Search for the cell housing the specified text and yield its [X, Y] center coordinate. 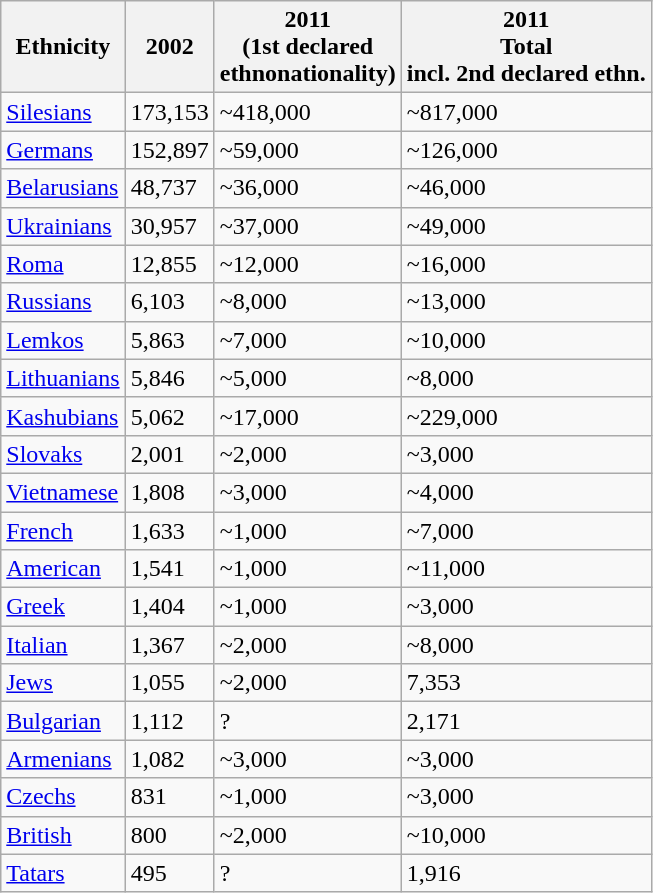
6,103 [170, 302]
12,855 [170, 264]
1,082 [170, 759]
~49,000 [526, 226]
Belarusians [63, 188]
Ukrainians [63, 226]
~37,000 [308, 226]
Slovaks [63, 454]
1,404 [170, 607]
~59,000 [308, 150]
~17,000 [308, 416]
Czechs [63, 797]
1,055 [170, 683]
~126,000 [526, 150]
Tatars [63, 873]
1,916 [526, 873]
Lemkos [63, 340]
~418,000 [308, 112]
7,353 [526, 683]
495 [170, 873]
Lithuanians [63, 378]
2002 [170, 47]
~229,000 [526, 416]
173,153 [170, 112]
Vietnamese [63, 492]
~12,000 [308, 264]
British [63, 835]
831 [170, 797]
2011(1st declaredethnonationality) [308, 47]
Germans [63, 150]
2,171 [526, 721]
~5,000 [308, 378]
30,957 [170, 226]
~16,000 [526, 264]
48,737 [170, 188]
Armenians [63, 759]
~36,000 [308, 188]
2011Totalincl. 2nd declared ethn. [526, 47]
1,112 [170, 721]
Greek [63, 607]
Italian [63, 645]
800 [170, 835]
Jews [63, 683]
~4,000 [526, 492]
~46,000 [526, 188]
Ethnicity [63, 47]
1,367 [170, 645]
Russians [63, 302]
152,897 [170, 150]
Roma [63, 264]
Silesians [63, 112]
Bulgarian [63, 721]
Kashubians [63, 416]
~13,000 [526, 302]
1,808 [170, 492]
5,863 [170, 340]
~11,000 [526, 569]
1,633 [170, 531]
2,001 [170, 454]
5,846 [170, 378]
5,062 [170, 416]
French [63, 531]
American [63, 569]
1,541 [170, 569]
~817,000 [526, 112]
